Identify which cell holds the provided text, then report its (X, Y) central coordinate. 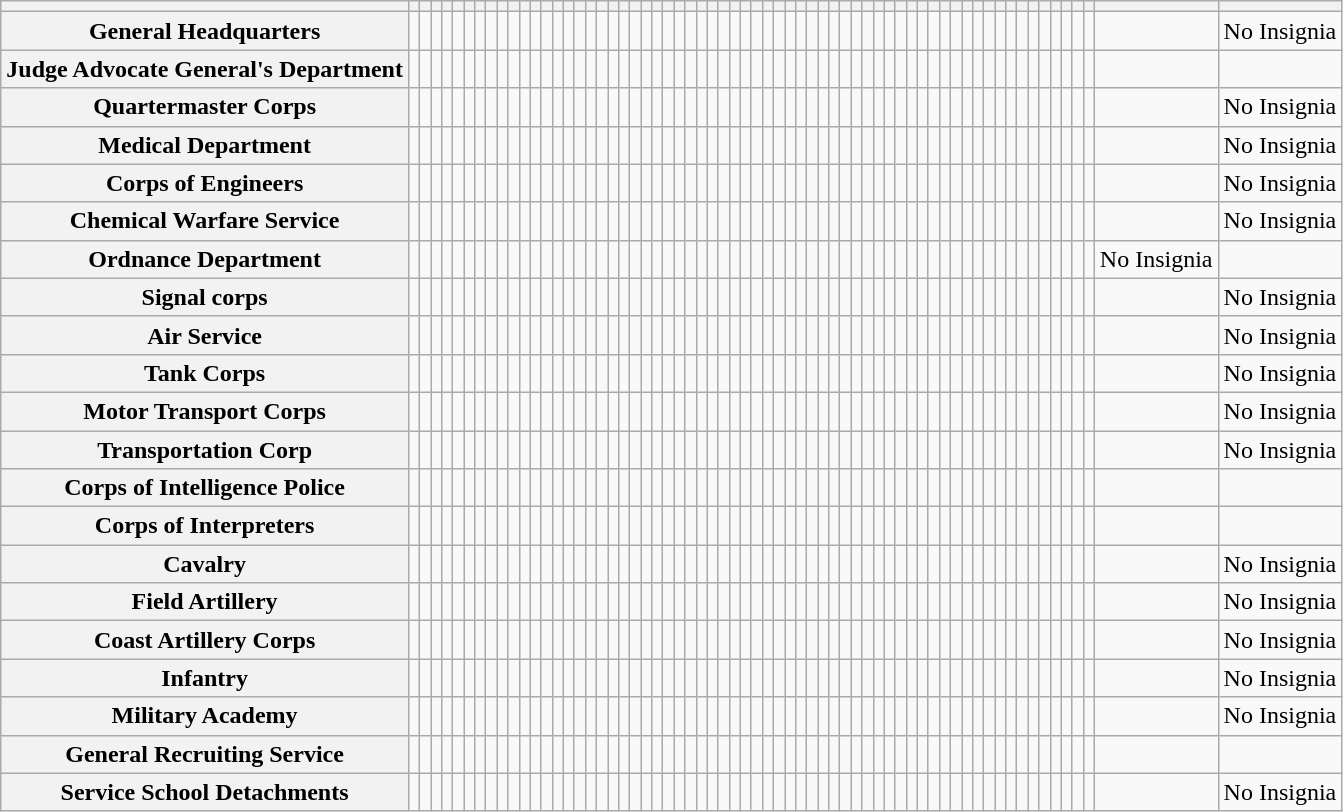
Judge Advocate General's Department (205, 69)
Air Service (205, 335)
Field Artillery (205, 602)
Quartermaster Corps (205, 107)
General Headquarters (205, 31)
Tank Corps (205, 373)
Transportation Corp (205, 449)
General Recruiting Service (205, 754)
Service School Detachments (205, 792)
Ordnance Department (205, 259)
Cavalry (205, 564)
Chemical Warfare Service (205, 221)
Military Academy (205, 716)
Coast Artillery Corps (205, 640)
Motor Transport Corps (205, 411)
Corps of Intelligence Police (205, 488)
Signal corps (205, 297)
Medical Department (205, 145)
Corps of Engineers (205, 183)
Infantry (205, 678)
Corps of Interpreters (205, 526)
